Search for the cell housing the specified text and yield its [x, y] center coordinate. 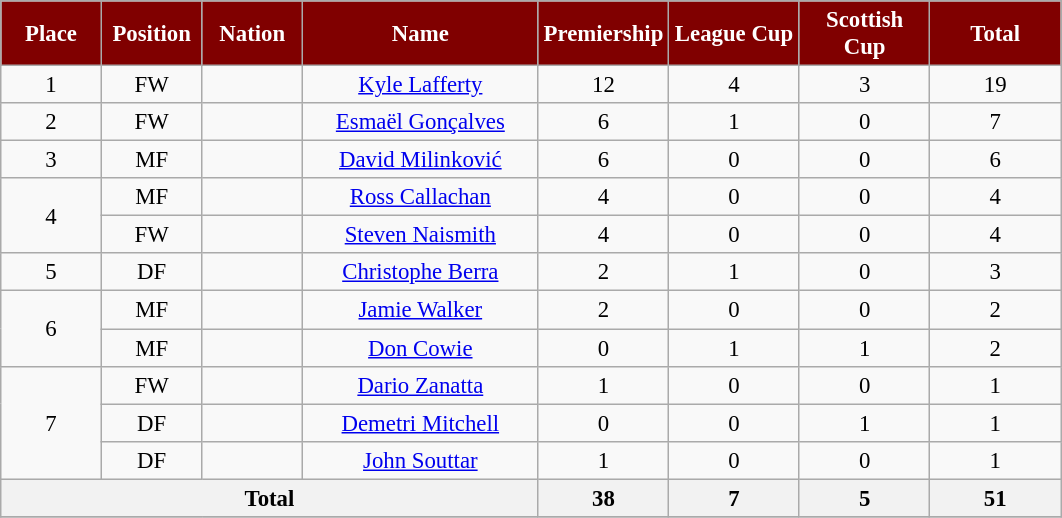
Don Cowie [421, 348]
Scottish Cup [864, 34]
19 [996, 85]
Demetri Mitchell [421, 423]
League Cup [734, 34]
Position [152, 34]
Nation [252, 34]
Place [52, 34]
Ross Callachan [421, 197]
Steven Naismith [421, 235]
Esmaël Gonçalves [421, 122]
Kyle Lafferty [421, 85]
Name [421, 34]
Dario Zanatta [421, 385]
12 [604, 85]
51 [996, 498]
38 [604, 498]
Jamie Walker [421, 310]
John Souttar [421, 460]
Premiership [604, 34]
Christophe Berra [421, 273]
David Milinković [421, 160]
